Determine the (x, y) coordinate at the center of the cell enclosing the given text.  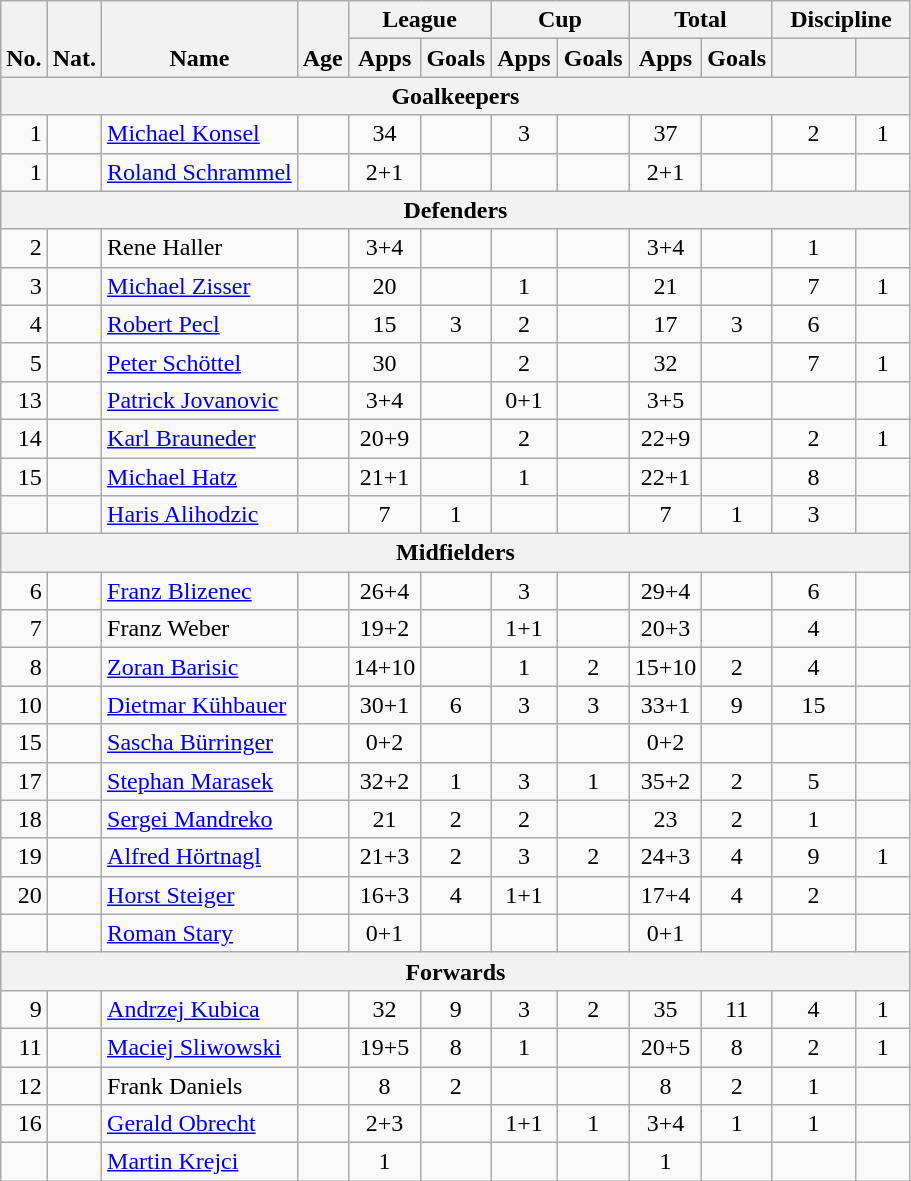
18 (24, 819)
19+2 (384, 629)
15+10 (666, 667)
Discipline (842, 20)
Franz Weber (200, 629)
21+1 (384, 477)
2+3 (384, 1124)
Alfred Hörtnagl (200, 857)
Gerald Obrecht (200, 1124)
Forwards (456, 971)
Cup (560, 20)
Maciej Sliwowski (200, 1047)
Peter Schöttel (200, 362)
Stephan Marasek (200, 781)
Franz Blizenec (200, 591)
Name (200, 39)
League (419, 20)
Roman Stary (200, 933)
35 (666, 1009)
37 (666, 134)
Horst Steiger (200, 895)
24+3 (666, 857)
22+9 (666, 438)
No. (24, 39)
Zoran Barisic (200, 667)
Michael Hatz (200, 477)
Sascha Bürringer (200, 743)
Total (700, 20)
29+4 (666, 591)
30+1 (384, 705)
20+9 (384, 438)
19 (24, 857)
14+10 (384, 667)
Robert Pecl (200, 324)
Haris Alihodzic (200, 515)
Midfielders (456, 553)
Karl Brauneder (200, 438)
19+5 (384, 1047)
12 (24, 1085)
Goalkeepers (456, 96)
22+1 (666, 477)
16+3 (384, 895)
26+4 (384, 591)
16 (24, 1124)
14 (24, 438)
32+2 (384, 781)
23 (666, 819)
Patrick Jovanovic (200, 400)
Nat. (74, 39)
Michael Konsel (200, 134)
13 (24, 400)
21+3 (384, 857)
Frank Daniels (200, 1085)
Sergei Mandreko (200, 819)
Michael Zisser (200, 286)
Rene Haller (200, 248)
34 (384, 134)
3+5 (666, 400)
Defenders (456, 210)
30 (384, 362)
33+1 (666, 705)
10 (24, 705)
Age (322, 39)
20+3 (666, 629)
Dietmar Kühbauer (200, 705)
17+4 (666, 895)
Roland Schrammel (200, 172)
Andrzej Kubica (200, 1009)
35+2 (666, 781)
Martin Krejci (200, 1162)
20+5 (666, 1047)
